Provide the (x, y) coordinate of the cell's center where the given text is located.  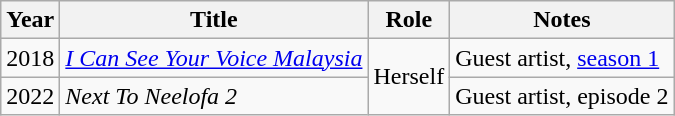
Notes (562, 20)
Year (30, 20)
Title (214, 20)
Guest artist, season 1 (562, 58)
2022 (30, 96)
2018 (30, 58)
Herself (409, 77)
Next To Neelofa 2 (214, 96)
Guest artist, episode 2 (562, 96)
I Can See Your Voice Malaysia (214, 58)
Role (409, 20)
